Extract the [x, y] coordinate from the center of the cell holding the provided text.  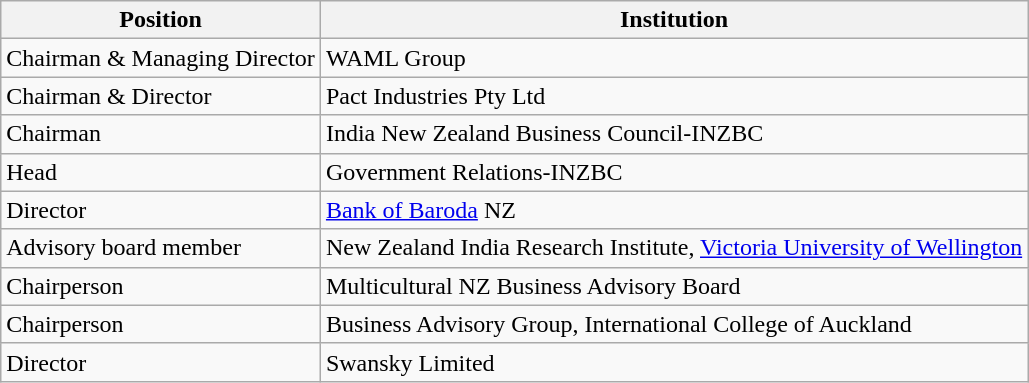
Government Relations-INZBC [674, 172]
WAML Group [674, 58]
Bank of Baroda NZ [674, 210]
New Zealand India Research Institute, Victoria University of Wellington [674, 248]
Chairman & Director [161, 96]
Multicultural NZ Business Advisory Board [674, 286]
Chairman [161, 134]
Pact Industries Pty Ltd [674, 96]
Advisory board member [161, 248]
Business Advisory Group, International College of Auckland [674, 324]
India New Zealand Business Council-INZBC [674, 134]
Swansky Limited [674, 362]
Head [161, 172]
Institution [674, 20]
Chairman & Managing Director [161, 58]
Position [161, 20]
